Identify which cell holds the provided text, then report its (x, y) central coordinate. 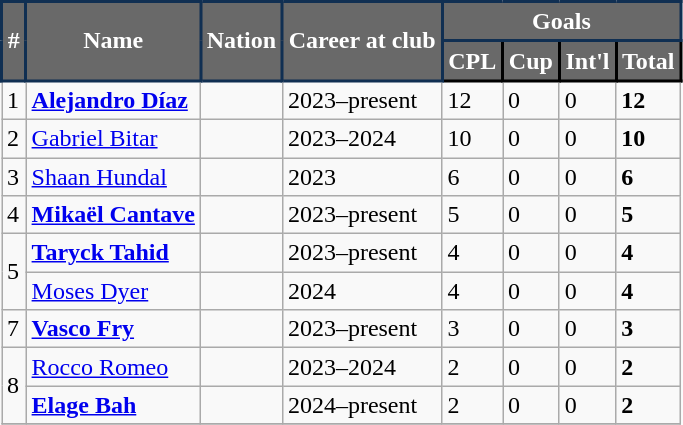
Taryck Tahid (113, 253)
Vasco Fry (113, 329)
Mikaël Cantave (113, 215)
Int'l (588, 61)
Elage Bah (113, 405)
# (14, 42)
Rocco Romeo (113, 367)
2024 (362, 291)
7 (14, 329)
Alejandro Díaz (113, 100)
Career at club (362, 42)
8 (14, 386)
1 (14, 100)
Total (648, 61)
Nation (241, 42)
Moses Dyer (113, 291)
Goals (562, 22)
Shaan Hundal (113, 177)
2024–present (362, 405)
CPL (472, 61)
Name (113, 42)
Gabriel Bitar (113, 138)
2023 (362, 177)
Cup (532, 61)
